Provide the (x, y) coordinate of the cell's center where the given text is located.  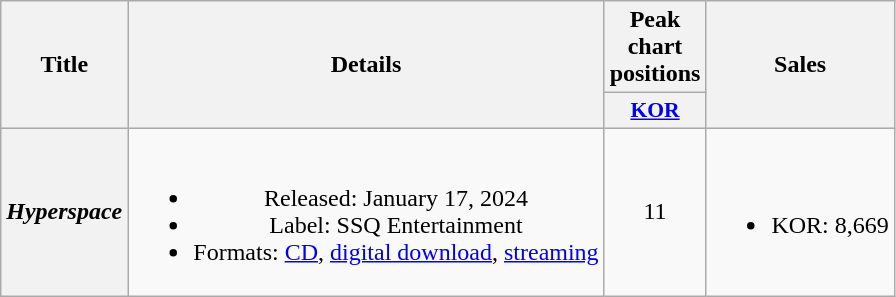
Peak chart positions (655, 47)
KOR: 8,669 (800, 212)
Title (64, 65)
Details (366, 65)
KOR (655, 111)
Released: January 17, 2024Label: SSQ EntertainmentFormats: CD, digital download, streaming (366, 212)
Hyperspace (64, 212)
11 (655, 212)
Sales (800, 65)
